Determine the [X, Y] coordinate at the center of the cell enclosing the given text.  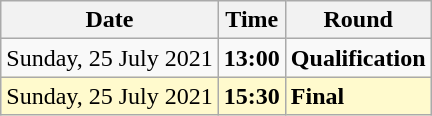
15:30 [252, 96]
Round [358, 20]
Final [358, 96]
Date [110, 20]
Time [252, 20]
13:00 [252, 58]
Qualification [358, 58]
